Scan for the cell matching the given text and deliver its (x, y) coordinate at center. 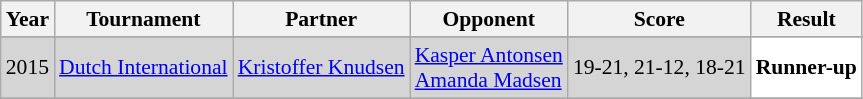
Score (660, 19)
Partner (322, 19)
Year (28, 19)
Tournament (144, 19)
Dutch International (144, 68)
2015 (28, 68)
Runner-up (806, 68)
Kristoffer Knudsen (322, 68)
Result (806, 19)
19-21, 21-12, 18-21 (660, 68)
Kasper Antonsen Amanda Madsen (489, 68)
Opponent (489, 19)
